Find where the given text appears and provide that cell's center as (x, y) coordinate. 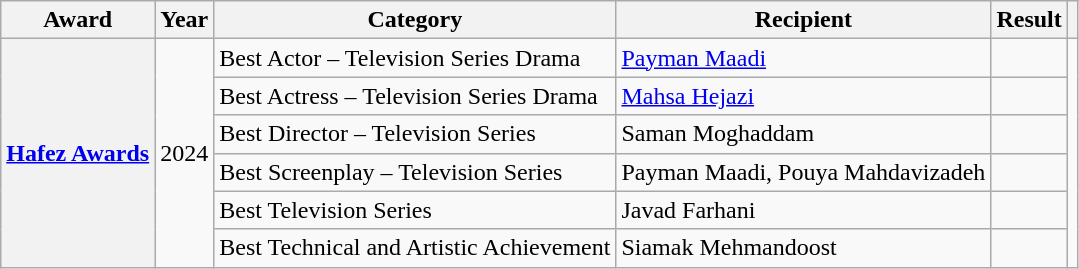
Result (1029, 20)
Saman Moghaddam (804, 134)
Javad Farhani (804, 210)
Mahsa Hejazi (804, 96)
Payman Maadi, Pouya Mahdavizadeh (804, 172)
Siamak Mehmandoost (804, 248)
Hafez Awards (78, 153)
Best Actress – Television Series Drama (415, 96)
Payman Maadi (804, 58)
Best Actor – Television Series Drama (415, 58)
Best Screenplay – Television Series (415, 172)
Award (78, 20)
Year (184, 20)
Category (415, 20)
Best Television Series (415, 210)
Recipient (804, 20)
Best Director – Television Series (415, 134)
2024 (184, 153)
Best Technical and Artistic Achievement (415, 248)
